Output the [x, y] coordinate of the center of the cell containing the given text.  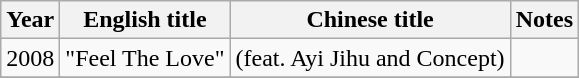
English title [145, 20]
"Feel The Love" [145, 58]
Notes [544, 20]
2008 [30, 58]
Chinese title [370, 20]
Year [30, 20]
(feat. Ayi Jihu and Concept) [370, 58]
